Scan for the cell matching the given text and deliver its (X, Y) coordinate at center. 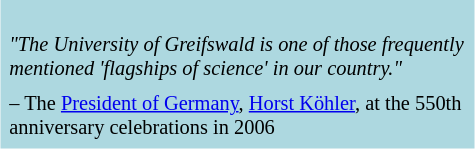
– The President of Germany, Horst Köhler, at the 550th anniversary celebrations in 2006 (238, 116)
"The University of Greifswald is one of those frequently mentioned 'flagships of science' in our country." (238, 46)
